Pinpoint the cell where the given text exists, returning its (x, y) midpoint coordinate. 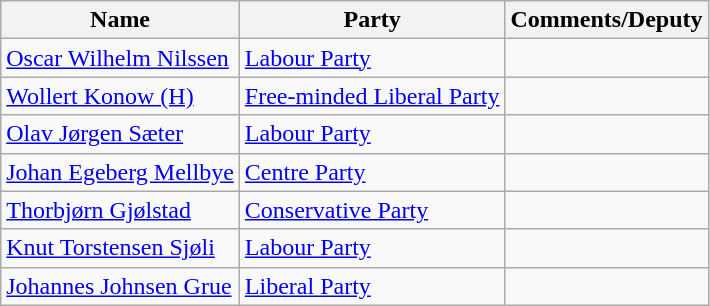
Johan Egeberg Mellbye (120, 172)
Comments/Deputy (606, 20)
Liberal Party (372, 286)
Olav Jørgen Sæter (120, 134)
Knut Torstensen Sjøli (120, 248)
Centre Party (372, 172)
Thorbjørn Gjølstad (120, 210)
Party (372, 20)
Wollert Konow (H) (120, 96)
Johannes Johnsen Grue (120, 286)
Oscar Wilhelm Nilssen (120, 58)
Free-minded Liberal Party (372, 96)
Name (120, 20)
Conservative Party (372, 210)
